Detect which cell encompasses the target text, then output its [x, y] center coordinate. 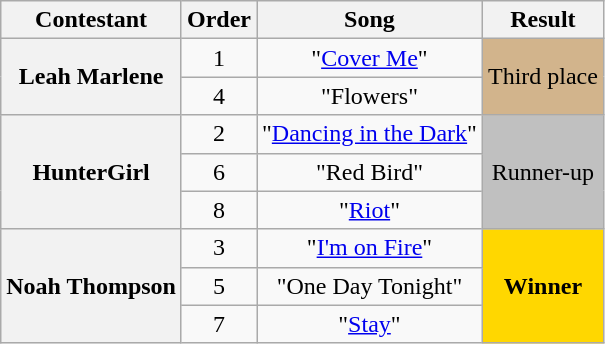
"Flowers" [369, 96]
6 [218, 172]
"One Day Tonight" [369, 286]
Leah Marlene [92, 77]
1 [218, 58]
HunterGirl [92, 172]
"Dancing in the Dark" [369, 134]
5 [218, 286]
Song [369, 20]
Runner-up [542, 172]
7 [218, 324]
"Cover Me" [369, 58]
"Riot" [369, 210]
"Red Bird" [369, 172]
"Stay" [369, 324]
Order [218, 20]
Winner [542, 286]
8 [218, 210]
"I'm on Fire" [369, 248]
Noah Thompson [92, 286]
Result [542, 20]
3 [218, 248]
Contestant [92, 20]
Third place [542, 77]
4 [218, 96]
2 [218, 134]
